Extract the [X, Y] coordinate from the center of the cell holding the provided text.  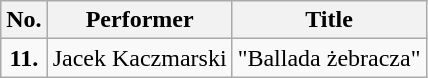
Jacek Kaczmarski [140, 58]
"Ballada żebracza" [329, 58]
11. [24, 58]
No. [24, 20]
Performer [140, 20]
Title [329, 20]
